Return (X, Y) of the center of cell containing provided text 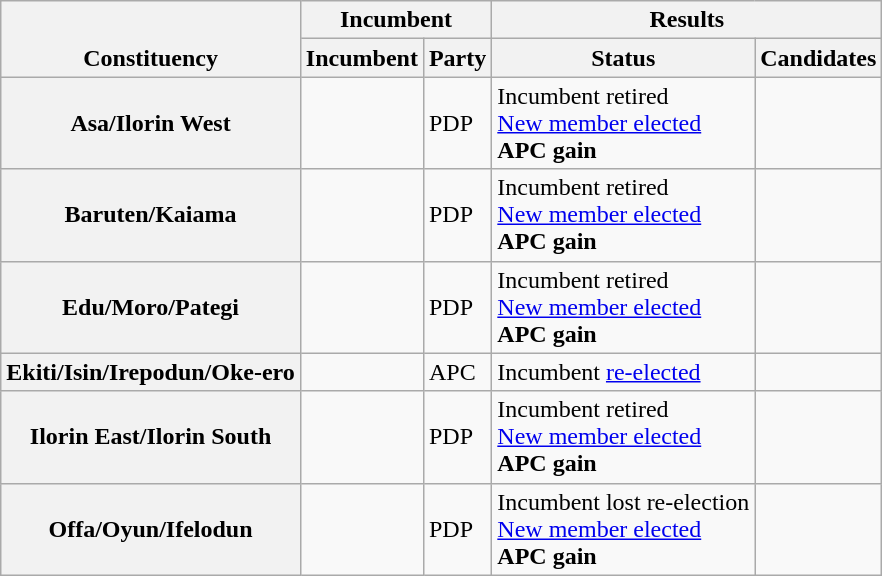
Asa/Ilorin West (151, 123)
Ekiti/Isin/Irepodun/Oke-ero (151, 372)
Candidates (818, 58)
Ilorin East/Ilorin South (151, 437)
Constituency (151, 39)
Incumbent lost re-electionNew member electedAPC gain (624, 529)
Offa/Oyun/Ifelodun (151, 529)
Edu/Moro/Pategi (151, 307)
Status (624, 58)
APC (457, 372)
Results (687, 20)
Baruten/Kaiama (151, 215)
Incumbent re-elected (624, 372)
Party (457, 58)
